Return the [X, Y] coordinate for the center point of the cell that contains the specified text.  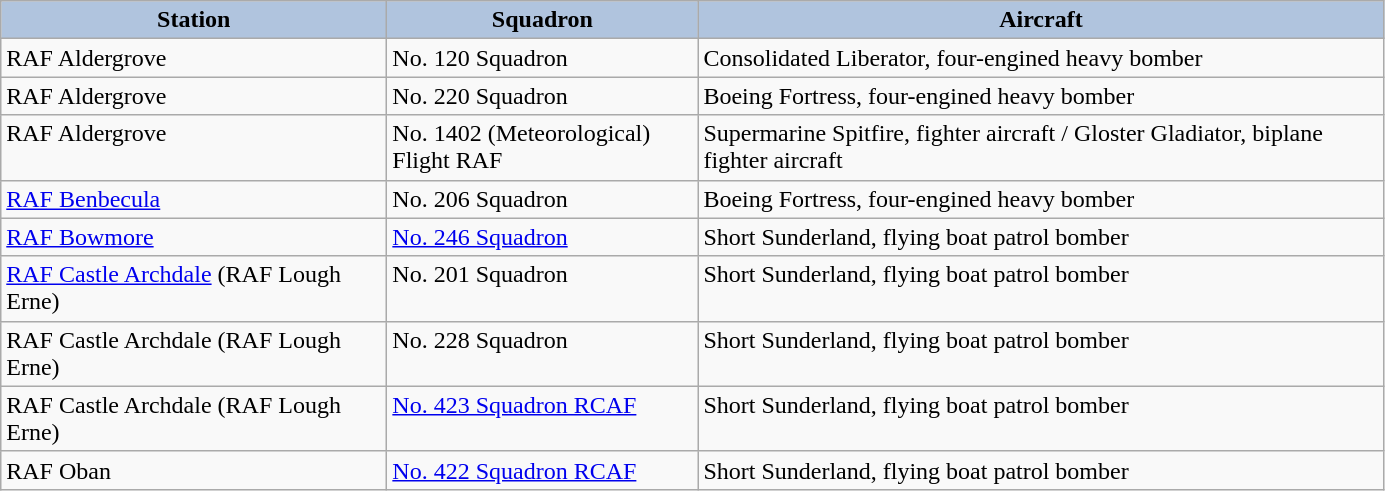
No. 228 Squadron [542, 354]
Squadron [542, 20]
No. 201 Squadron [542, 288]
No. 422 Squadron RCAF [542, 470]
No. 206 Squadron [542, 199]
Consolidated Liberator, four-engined heavy bomber [1041, 58]
Supermarine Spitfire, fighter aircraft / Gloster Gladiator, biplane fighter aircraft [1041, 148]
RAF Oban [194, 470]
RAF Benbecula [194, 199]
No. 220 Squadron [542, 96]
RAF Bowmore [194, 237]
No. 120 Squadron [542, 58]
No. 423 Squadron RCAF [542, 418]
No. 246 Squadron [542, 237]
Station [194, 20]
No. 1402 (Meteorological) Flight RAF [542, 148]
Aircraft [1041, 20]
